Find where the given text appears and provide that cell's center as (x, y) coordinate. 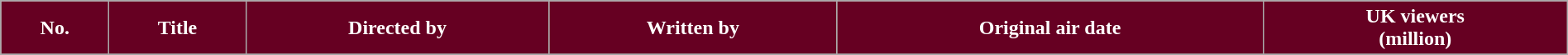
Title (177, 28)
UK viewers(million) (1415, 28)
No. (55, 28)
Written by (693, 28)
Directed by (397, 28)
Original air date (1050, 28)
